Find where the given text appears and provide that cell's center as [X, Y] coordinate. 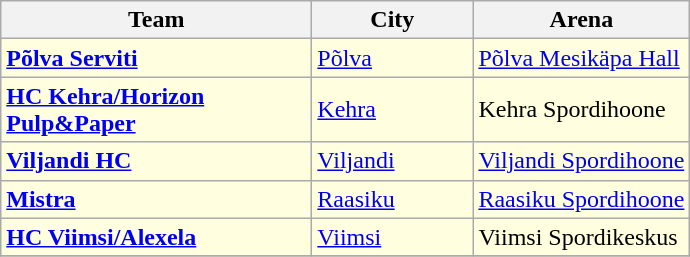
Kehra Spordihoone [582, 110]
Põlva [392, 58]
Viljandi [392, 161]
Viimsi Spordikeskus [582, 237]
Viimsi [392, 237]
Põlva Serviti [156, 58]
Viljandi Spordihoone [582, 161]
Kehra [392, 110]
Arena [582, 20]
HC Kehra/Horizon Pulp&Paper [156, 110]
Viljandi HC [156, 161]
City [392, 20]
HC Viimsi/Alexela [156, 237]
Põlva Mesikäpa Hall [582, 58]
Mistra [156, 199]
Raasiku Spordihoone [582, 199]
Raasiku [392, 199]
Team [156, 20]
